From the cell containing the given text, extract its center point as [x, y] coordinate. 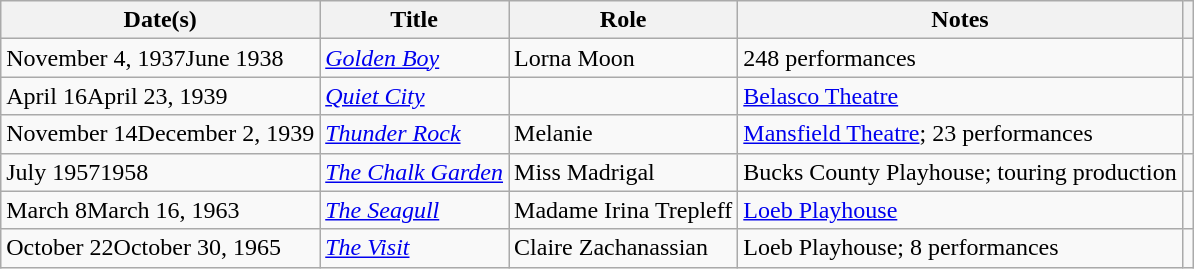
April 16April 23, 1939 [160, 96]
248 performances [960, 58]
Quiet City [414, 96]
Miss Madrigal [624, 172]
Bucks County Playhouse; touring production [960, 172]
October 22October 30, 1965 [160, 248]
Loeb Playhouse [960, 210]
Mansfield Theatre; 23 performances [960, 134]
March 8March 16, 1963 [160, 210]
Belasco Theatre [960, 96]
Loeb Playhouse; 8 performances [960, 248]
Role [624, 20]
Golden Boy [414, 58]
The Visit [414, 248]
Lorna Moon [624, 58]
The Seagull [414, 210]
Title [414, 20]
November 14December 2, 1939 [160, 134]
Date(s) [160, 20]
Notes [960, 20]
Claire Zachanassian [624, 248]
Madame Irina Trepleff [624, 210]
Melanie [624, 134]
Thunder Rock [414, 134]
The Chalk Garden [414, 172]
July 19571958 [160, 172]
November 4, 1937June 1938 [160, 58]
